Find where the given text appears and provide that cell's center as [x, y] coordinate. 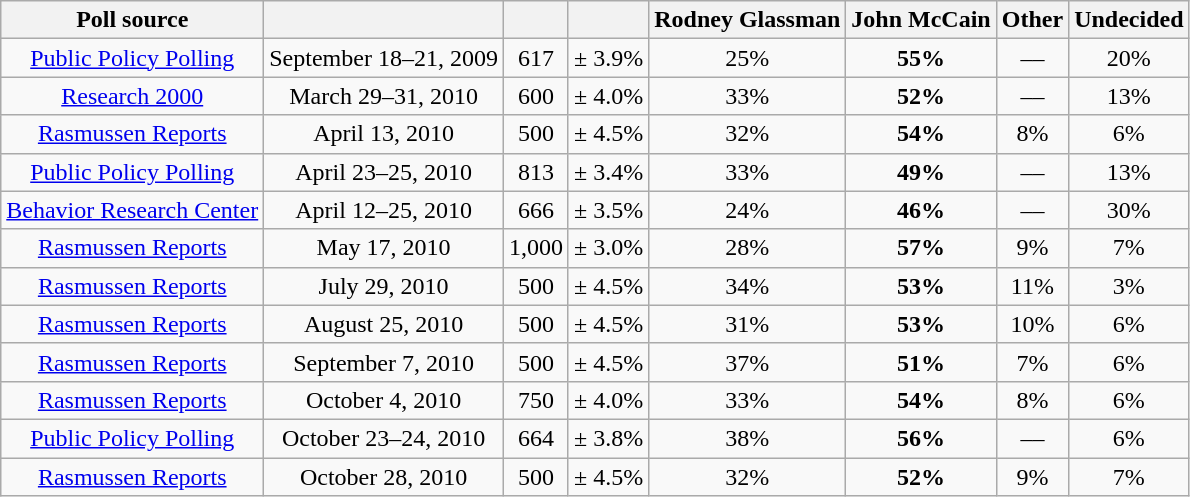
± 3.8% [608, 438]
April 12–25, 2010 [384, 210]
± 3.0% [608, 248]
600 [536, 96]
34% [748, 286]
46% [921, 210]
Undecided [1129, 20]
Other [1032, 20]
57% [921, 248]
750 [536, 400]
37% [748, 362]
31% [748, 324]
John McCain [921, 20]
September 18–21, 2009 [384, 58]
May 17, 2010 [384, 248]
11% [1032, 286]
August 25, 2010 [384, 324]
617 [536, 58]
664 [536, 438]
38% [748, 438]
51% [921, 362]
1,000 [536, 248]
25% [748, 58]
49% [921, 172]
October 28, 2010 [384, 477]
3% [1129, 286]
July 29, 2010 [384, 286]
± 3.4% [608, 172]
10% [1032, 324]
55% [921, 58]
September 7, 2010 [384, 362]
March 29–31, 2010 [384, 96]
October 4, 2010 [384, 400]
± 3.5% [608, 210]
Behavior Research Center [132, 210]
30% [1129, 210]
Poll source [132, 20]
28% [748, 248]
56% [921, 438]
April 23–25, 2010 [384, 172]
20% [1129, 58]
Rodney Glassman [748, 20]
813 [536, 172]
October 23–24, 2010 [384, 438]
24% [748, 210]
666 [536, 210]
April 13, 2010 [384, 134]
± 3.9% [608, 58]
Research 2000 [132, 96]
